Find where the given text appears and provide that cell's center as (X, Y) coordinate. 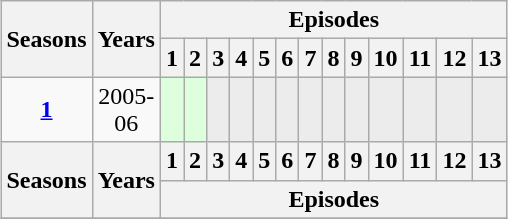
2005-06 (126, 110)
